Return the (x, y) coordinate for the center point of the cell that contains the specified text.  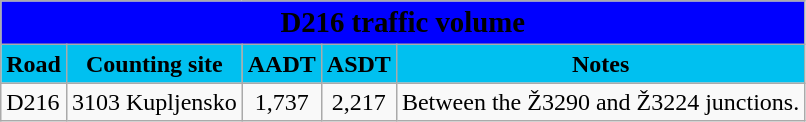
D216 traffic volume (403, 23)
Road (34, 64)
3103 Kupljensko (154, 102)
Notes (600, 64)
AADT (282, 64)
1,737 (282, 102)
ASDT (358, 64)
2,217 (358, 102)
Counting site (154, 64)
D216 (34, 102)
Between the Ž3290 and Ž3224 junctions. (600, 102)
